Detect which cell encompasses the target text, then output its [x, y] center coordinate. 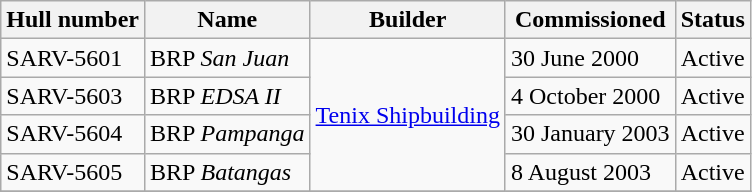
8 August 2003 [590, 172]
BRP San Juan [228, 58]
4 October 2000 [590, 96]
SARV-5605 [73, 172]
Commissioned [590, 20]
SARV-5601 [73, 58]
Name [228, 20]
Builder [408, 20]
SARV-5603 [73, 96]
30 June 2000 [590, 58]
BRP EDSA II [228, 96]
BRP Pampanga [228, 134]
SARV-5604 [73, 134]
Tenix Shipbuilding [408, 115]
BRP Batangas [228, 172]
Status [712, 20]
Hull number [73, 20]
30 January 2003 [590, 134]
